Return the (X, Y) coordinate for the center point of the cell that contains the specified text.  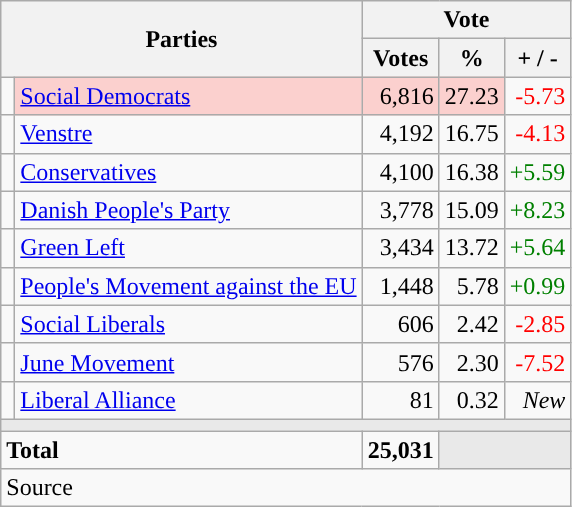
3,434 (400, 248)
Danish People's Party (188, 210)
16.38 (472, 172)
+5.59 (538, 172)
576 (400, 362)
+8.23 (538, 210)
2.30 (472, 362)
4,192 (400, 134)
Total (182, 449)
81 (400, 400)
Social Democrats (188, 96)
3,778 (400, 210)
13.72 (472, 248)
Votes (400, 58)
6,816 (400, 96)
2.42 (472, 324)
-7.52 (538, 362)
% (472, 58)
June Movement (188, 362)
Parties (182, 39)
-5.73 (538, 96)
Vote (466, 20)
0.32 (472, 400)
606 (400, 324)
25,031 (400, 449)
+5.64 (538, 248)
Green Left (188, 248)
People's Movement against the EU (188, 286)
4,100 (400, 172)
+ / - (538, 58)
27.23 (472, 96)
Venstre (188, 134)
-4.13 (538, 134)
1,448 (400, 286)
New (538, 400)
16.75 (472, 134)
5.78 (472, 286)
15.09 (472, 210)
Liberal Alliance (188, 400)
+0.99 (538, 286)
-2.85 (538, 324)
Social Liberals (188, 324)
Conservatives (188, 172)
Source (286, 488)
